Search for the cell housing the specified text and yield its [x, y] center coordinate. 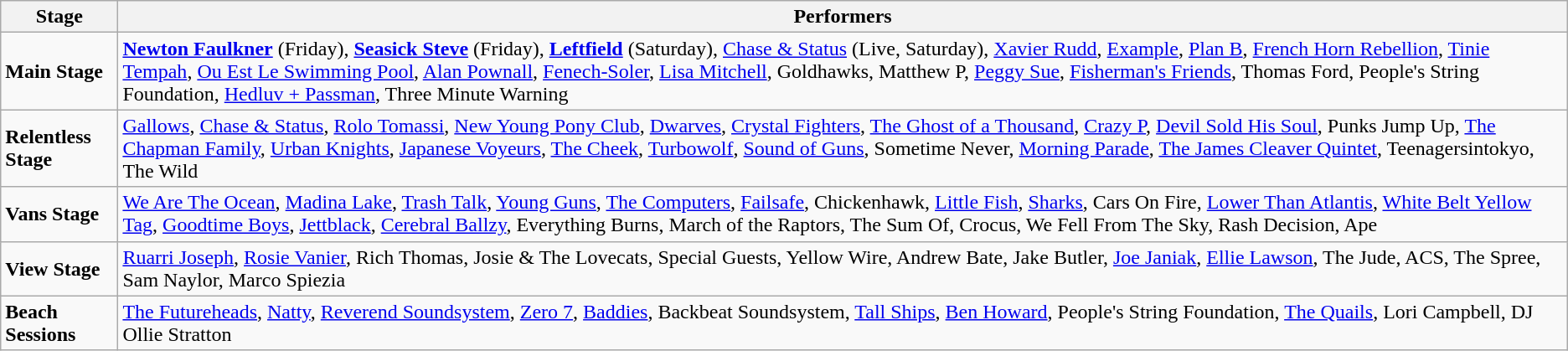
Performers [843, 17]
Stage [59, 17]
Vans Stage [59, 214]
Main Stage [59, 71]
View Stage [59, 268]
Beach Sessions [59, 323]
Relentless Stage [59, 148]
